Identify which cell holds the provided text, then report its [x, y] central coordinate. 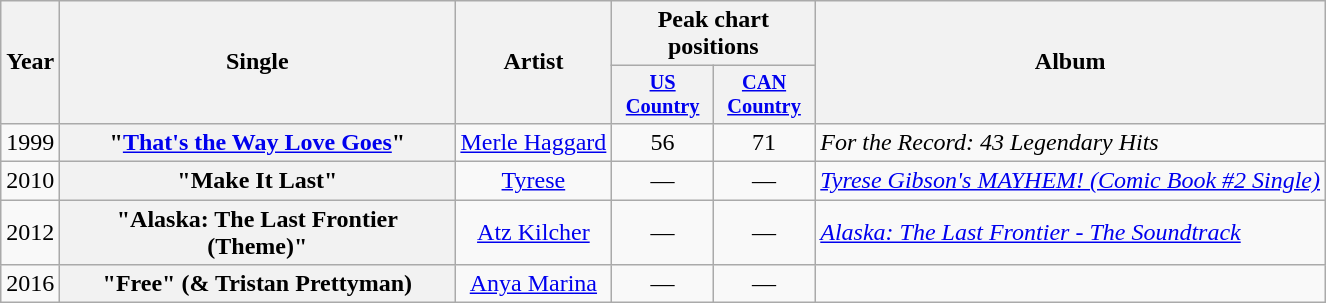
Year [30, 62]
2012 [30, 232]
71 [764, 142]
56 [662, 142]
Atz Kilcher [534, 232]
Peak chartpositions [714, 34]
Album [1070, 62]
Anya Marina [534, 284]
2016 [30, 284]
1999 [30, 142]
2010 [30, 181]
Alaska: The Last Frontier - The Soundtrack [1070, 232]
CAN Country [764, 95]
"Free" (& Tristan Prettyman) [258, 284]
Single [258, 62]
"Alaska: The Last Frontier (Theme)" [258, 232]
Artist [534, 62]
Tyrese [534, 181]
Merle Haggard [534, 142]
Tyrese Gibson's MAYHEM! (Comic Book #2 Single) [1070, 181]
US Country [662, 95]
"Make It Last" [258, 181]
For the Record: 43 Legendary Hits [1070, 142]
"That's the Way Love Goes" [258, 142]
